Scan for the cell matching the given text and deliver its (X, Y) coordinate at center. 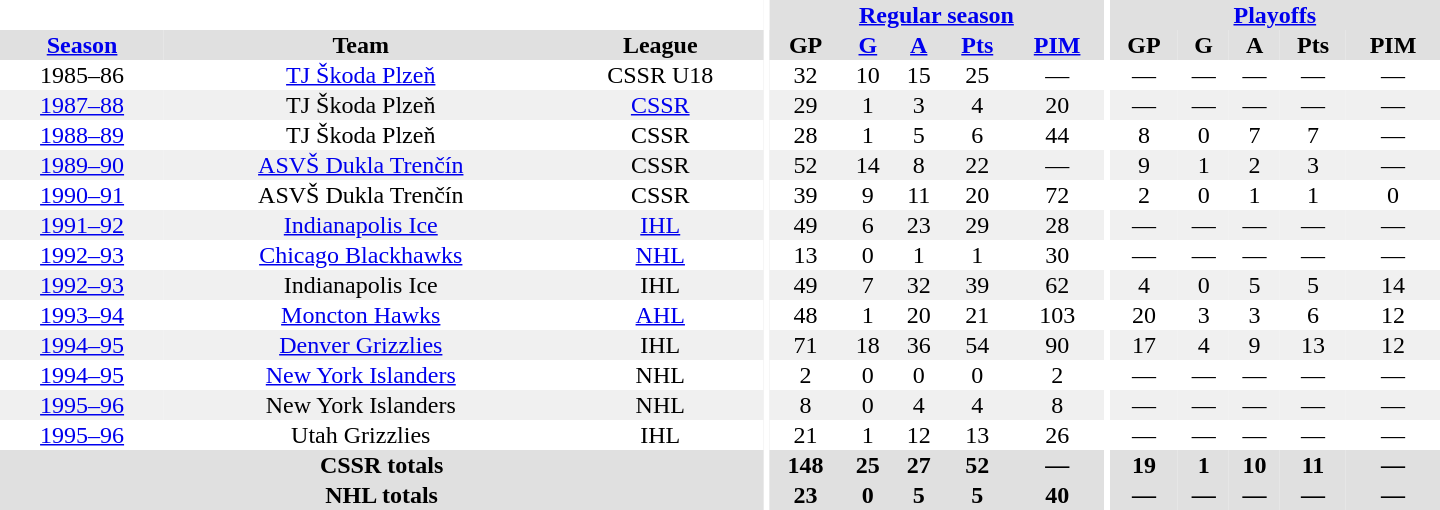
Team (360, 45)
1990–91 (82, 195)
90 (1057, 345)
Moncton Hawks (360, 315)
17 (1144, 345)
Playoffs (1275, 15)
26 (1057, 435)
48 (806, 315)
36 (918, 345)
Utah Grizzlies (360, 435)
72 (1057, 195)
AHL (660, 315)
44 (1057, 135)
CSSR U18 (660, 75)
40 (1057, 495)
1993–94 (82, 315)
Chicago Blackhawks (360, 255)
1989–90 (82, 165)
18 (868, 345)
1987–88 (82, 105)
Regular season (936, 15)
Season (82, 45)
71 (806, 345)
54 (977, 345)
1988–89 (82, 135)
NHL totals (382, 495)
1991–92 (82, 225)
League (660, 45)
1985–86 (82, 75)
148 (806, 465)
30 (1057, 255)
19 (1144, 465)
27 (918, 465)
22 (977, 165)
15 (918, 75)
103 (1057, 315)
62 (1057, 285)
CSSR totals (382, 465)
Denver Grizzlies (360, 345)
